Output the [X, Y] coordinate of the center of the cell containing the given text.  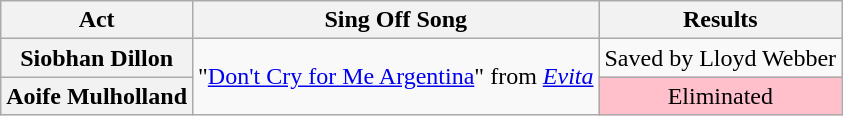
Sing Off Song [396, 20]
"Don't Cry for Me Argentina" from Evita [396, 77]
Aoife Mulholland [97, 96]
Saved by Lloyd Webber [720, 58]
Results [720, 20]
Act [97, 20]
Eliminated [720, 96]
Siobhan Dillon [97, 58]
